Scan for the cell matching the given text and deliver its [X, Y] coordinate at center. 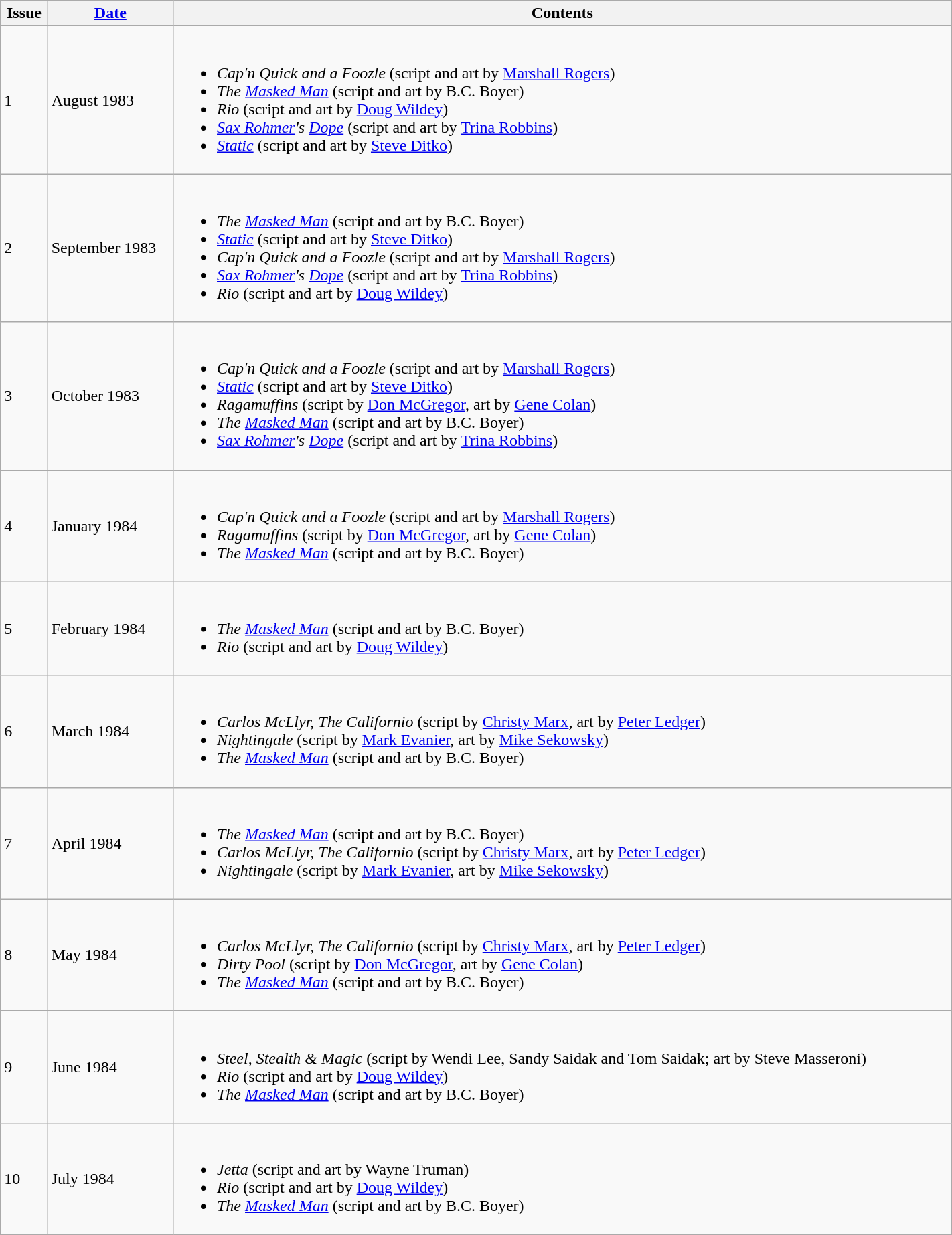
7 [24, 843]
3 [24, 396]
Contents [562, 13]
February 1984 [110, 629]
5 [24, 629]
10 [24, 1178]
The Masked Man (script and art by B.C. Boyer)Rio (script and art by Doug Wildey) [562, 629]
2 [24, 248]
4 [24, 526]
Issue [24, 13]
6 [24, 731]
8 [24, 955]
September 1983 [110, 248]
October 1983 [110, 396]
May 1984 [110, 955]
January 1984 [110, 526]
March 1984 [110, 731]
April 1984 [110, 843]
9 [24, 1067]
August 1983 [110, 100]
Date [110, 13]
1 [24, 100]
July 1984 [110, 1178]
Jetta (script and art by Wayne Truman)Rio (script and art by Doug Wildey)The Masked Man (script and art by B.C. Boyer) [562, 1178]
June 1984 [110, 1067]
